From the cell containing the given text, extract its center point as [X, Y] coordinate. 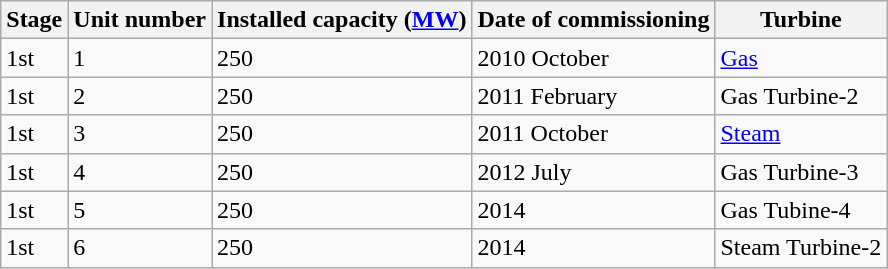
4 [140, 172]
Turbine [801, 20]
2011 February [594, 96]
2011 October [594, 134]
2012 July [594, 172]
Installed capacity (MW) [342, 20]
Gas Tubine-4 [801, 210]
Gas Turbine-2 [801, 96]
3 [140, 134]
Gas [801, 58]
1 [140, 58]
2 [140, 96]
2010 October [594, 58]
Steam Turbine-2 [801, 248]
Unit number [140, 20]
6 [140, 248]
5 [140, 210]
Steam [801, 134]
Date of commissioning [594, 20]
Stage [34, 20]
Gas Turbine-3 [801, 172]
